Find where the given text appears and provide that cell's center as [X, Y] coordinate. 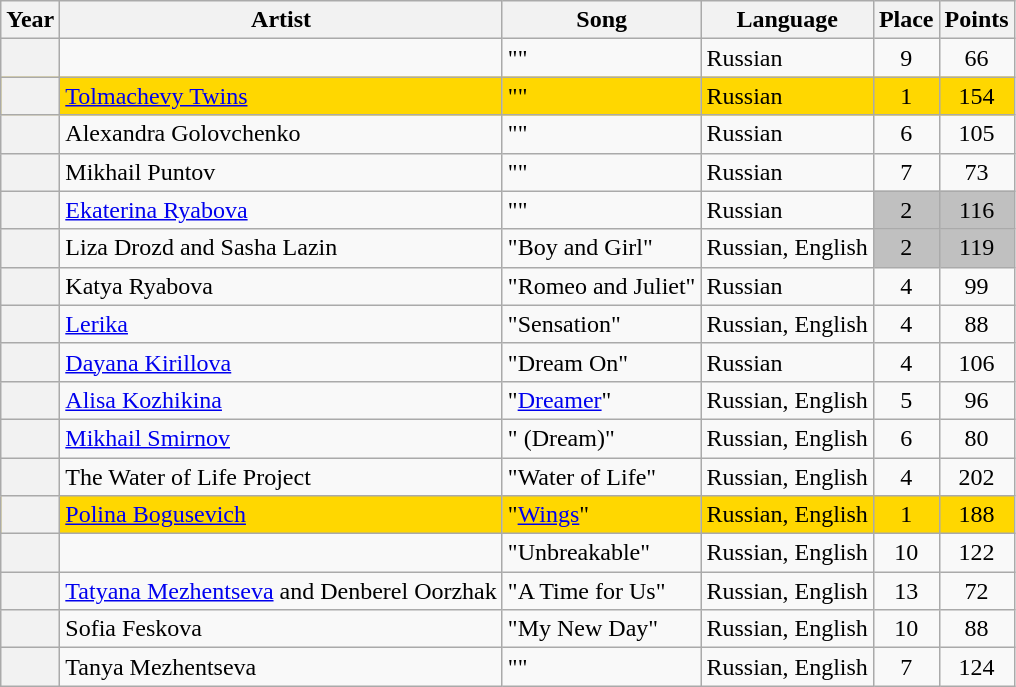
Tolmachevy Twins [282, 96]
119 [976, 248]
202 [976, 477]
Mikhail Puntov [282, 172]
Alisa Kozhikina [282, 400]
"Water of Life" [602, 477]
"Wings" [602, 515]
" (Dream)" [602, 438]
Tatyana Mezhentseva and Denberel Oorzhak [282, 591]
The Water of Life Project [282, 477]
105 [976, 134]
9 [906, 58]
Dayana Kirillova [282, 362]
154 [976, 96]
"Unbreakable" [602, 553]
"Dream On" [602, 362]
"Sensation" [602, 324]
"A Time for Us" [602, 591]
122 [976, 553]
Sofia Feskova [282, 629]
Artist [282, 20]
80 [976, 438]
Tanya Mezhentseva [282, 667]
Alexandra Golovchenko [282, 134]
"Dreamer" [602, 400]
99 [976, 286]
"Boy and Girl" [602, 248]
73 [976, 172]
Mikhail Smirnov [282, 438]
Polina Bogusevich [282, 515]
5 [906, 400]
124 [976, 667]
13 [906, 591]
Song [602, 20]
96 [976, 400]
Points [976, 20]
106 [976, 362]
Language [787, 20]
188 [976, 515]
Liza Drozd and Sasha Lazin [282, 248]
Ekaterina Ryabova [282, 210]
Katya Ryabova [282, 286]
"My New Day" [602, 629]
"Romeo and Juliet" [602, 286]
66 [976, 58]
116 [976, 210]
Place [906, 20]
Year [30, 20]
72 [976, 591]
Lerika [282, 324]
